Detect which cell encompasses the target text, then output its (x, y) center coordinate. 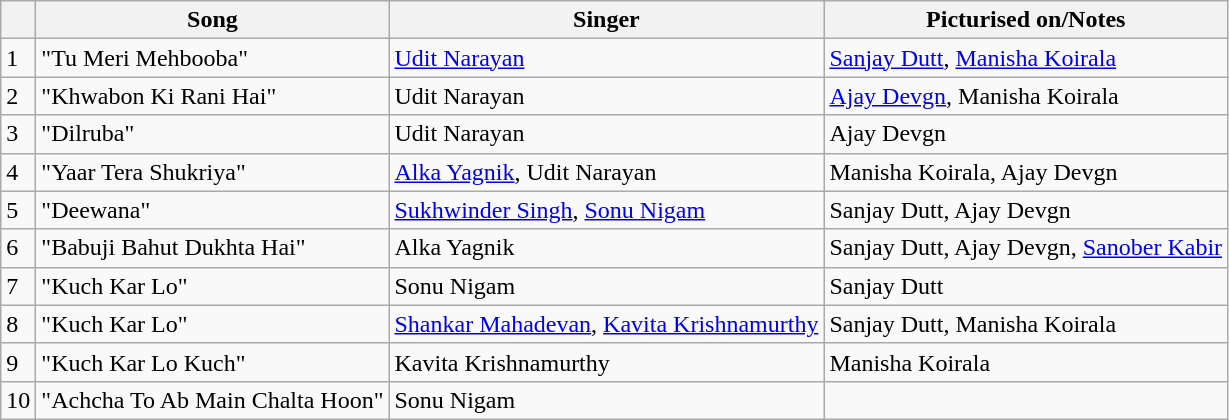
"Dilruba" (212, 134)
"Kuch Kar Lo Kuch" (212, 362)
3 (18, 134)
"Yaar Tera Shukriya" (212, 172)
Sukhwinder Singh, Sonu Nigam (606, 210)
Kavita Krishnamurthy (606, 362)
Ajay Devgn (1026, 134)
8 (18, 324)
Song (212, 20)
"Khwabon Ki Rani Hai" (212, 96)
Sanjay Dutt, Ajay Devgn (1026, 210)
Sanjay Dutt, Ajay Devgn, Sanober Kabir (1026, 248)
"Tu Meri Mehbooba" (212, 58)
7 (18, 286)
9 (18, 362)
Picturised on/Notes (1026, 20)
"Achcha To Ab Main Chalta Hoon" (212, 400)
6 (18, 248)
Alka Yagnik, Udit Narayan (606, 172)
"Babuji Bahut Dukhta Hai" (212, 248)
2 (18, 96)
Alka Yagnik (606, 248)
5 (18, 210)
Manisha Koirala, Ajay Devgn (1026, 172)
1 (18, 58)
Manisha Koirala (1026, 362)
4 (18, 172)
Shankar Mahadevan, Kavita Krishnamurthy (606, 324)
Singer (606, 20)
"Deewana" (212, 210)
Sanjay Dutt (1026, 286)
Ajay Devgn, Manisha Koirala (1026, 96)
10 (18, 400)
